Return the (X, Y) coordinate for the center point of the cell that contains the specified text.  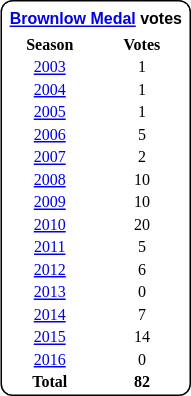
Season (50, 44)
2006 (50, 134)
82 (142, 382)
2012 (50, 270)
2005 (50, 112)
2013 (50, 292)
2010 (50, 224)
7 (142, 314)
2016 (50, 360)
14 (142, 337)
Votes (142, 44)
Total (50, 382)
6 (142, 270)
2008 (50, 180)
2004 (50, 90)
2015 (50, 337)
2003 (50, 67)
2 (142, 157)
Brownlow Medal votes (96, 18)
20 (142, 224)
2009 (50, 202)
2011 (50, 247)
2014 (50, 314)
2007 (50, 157)
